From the cell containing the given text, extract its center point as [x, y] coordinate. 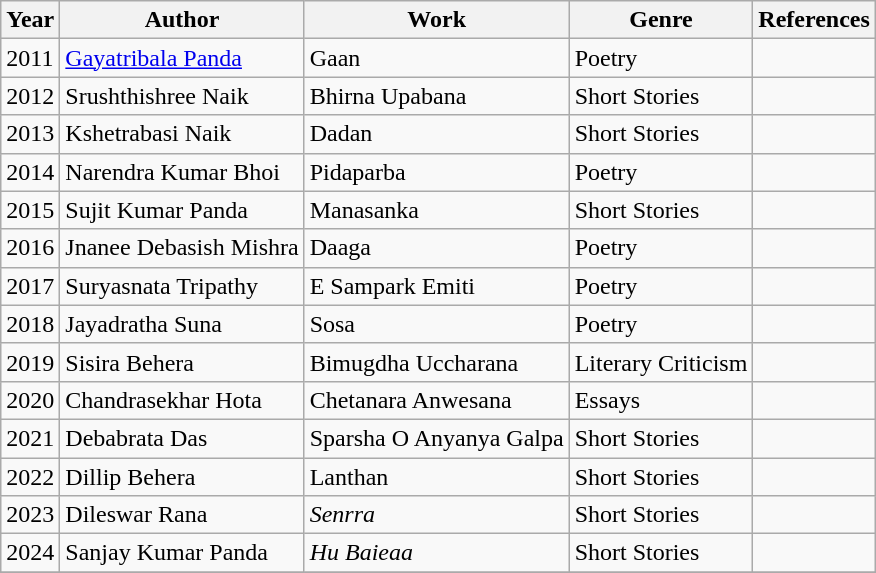
Sparsha O Anyanya Galpa [436, 438]
2012 [30, 96]
Kshetrabasi Naik [182, 134]
2013 [30, 134]
2014 [30, 172]
Essays [661, 400]
Chetanara Anwesana [436, 400]
2020 [30, 400]
2015 [30, 210]
References [814, 20]
E Sampark Emiti [436, 286]
2016 [30, 248]
2017 [30, 286]
Chandrasekhar Hota [182, 400]
Sosa [436, 324]
2011 [30, 58]
2019 [30, 362]
Gaan [436, 58]
Narendra Kumar Bhoi [182, 172]
Gayatribala Panda [182, 58]
Dileswar Rana [182, 515]
Jnanee Debasish Mishra [182, 248]
Dillip Behera [182, 477]
Pidaparba [436, 172]
Lanthan [436, 477]
Author [182, 20]
Dadan [436, 134]
Suryasnata Tripathy [182, 286]
Bimugdha Uccharana [436, 362]
Sanjay Kumar Panda [182, 553]
Work [436, 20]
Daaga [436, 248]
Sisira Behera [182, 362]
Bhirna Upabana [436, 96]
Srushthishree Naik [182, 96]
Genre [661, 20]
Year [30, 20]
Debabrata Das [182, 438]
2024 [30, 553]
Senrra [436, 515]
2021 [30, 438]
2022 [30, 477]
2018 [30, 324]
2023 [30, 515]
Manasanka [436, 210]
Jayadratha Suna [182, 324]
Literary Criticism [661, 362]
Sujit Kumar Panda [182, 210]
Hu Baieaa [436, 553]
